Locate the cell with the specified text and output its [X, Y] center coordinate. 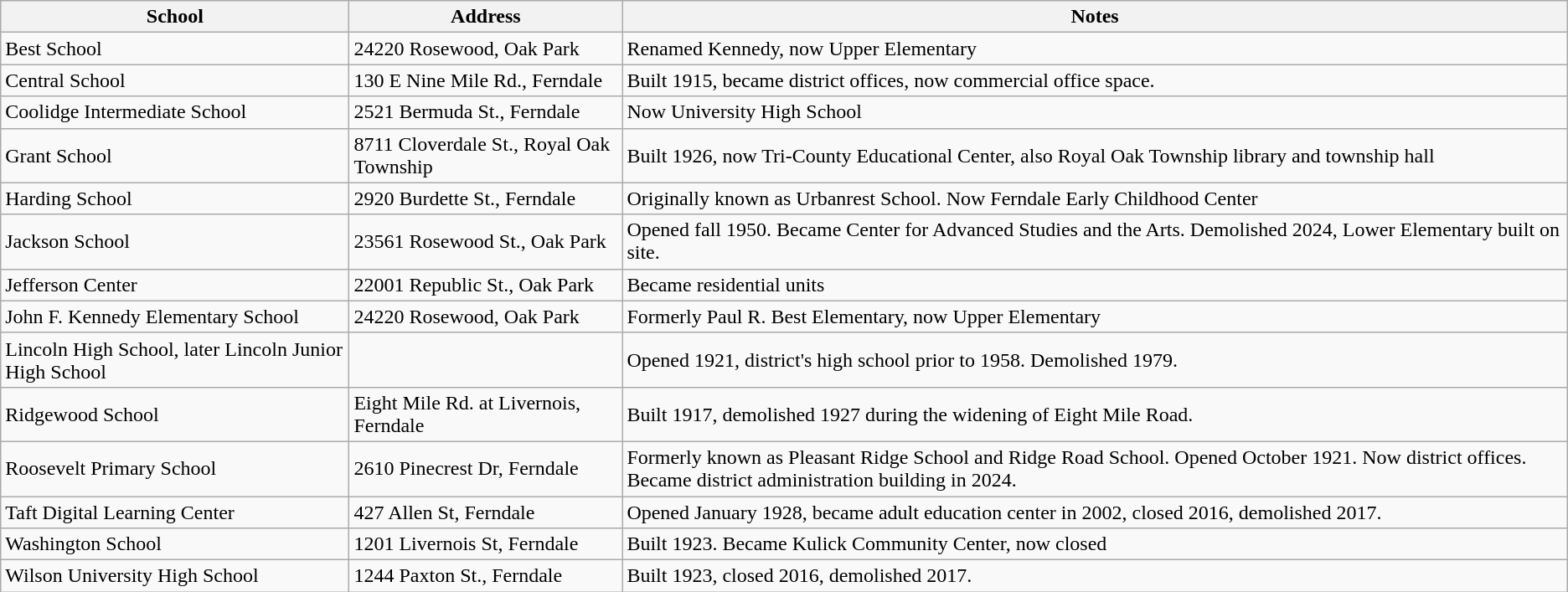
427 Allen St, Ferndale [486, 512]
Built 1917, demolished 1927 during the widening of Eight Mile Road. [1095, 414]
Now University High School [1095, 112]
Jackson School [175, 241]
Notes [1095, 17]
John F. Kennedy Elementary School [175, 317]
1244 Paxton St., Ferndale [486, 576]
Became residential units [1095, 285]
Lincoln High School, later Lincoln Junior High School [175, 360]
8711 Cloverdale St., Royal Oak Township [486, 156]
Best School [175, 49]
23561 Rosewood St., Oak Park [486, 241]
Opened 1921, district's high school prior to 1958. Demolished 1979. [1095, 360]
Wilson University High School [175, 576]
Central School [175, 80]
130 E Nine Mile Rd., Ferndale [486, 80]
Built 1923, closed 2016, demolished 2017. [1095, 576]
Renamed Kennedy, now Upper Elementary [1095, 49]
Jefferson Center [175, 285]
Harding School [175, 198]
School [175, 17]
22001 Republic St., Oak Park [486, 285]
Originally known as Urbanrest School. Now Ferndale Early Childhood Center [1095, 198]
Taft Digital Learning Center [175, 512]
Built 1923. Became Kulick Community Center, now closed [1095, 544]
Grant School [175, 156]
Coolidge Intermediate School [175, 112]
1201 Livernois St, Ferndale [486, 544]
Address [486, 17]
2920 Burdette St., Ferndale [486, 198]
Roosevelt Primary School [175, 469]
Built 1926, now Tri-County Educational Center, also Royal Oak Township library and township hall [1095, 156]
Eight Mile Rd. at Livernois, Ferndale [486, 414]
Built 1915, became district offices, now commercial office space. [1095, 80]
Ridgewood School [175, 414]
2610 Pinecrest Dr, Ferndale [486, 469]
Formerly Paul R. Best Elementary, now Upper Elementary [1095, 317]
Washington School [175, 544]
Opened January 1928, became adult education center in 2002, closed 2016, demolished 2017. [1095, 512]
Opened fall 1950. Became Center for Advanced Studies and the Arts. Demolished 2024, Lower Elementary built on site. [1095, 241]
2521 Bermuda St., Ferndale [486, 112]
